Identify which cell holds the provided text, then report its (x, y) central coordinate. 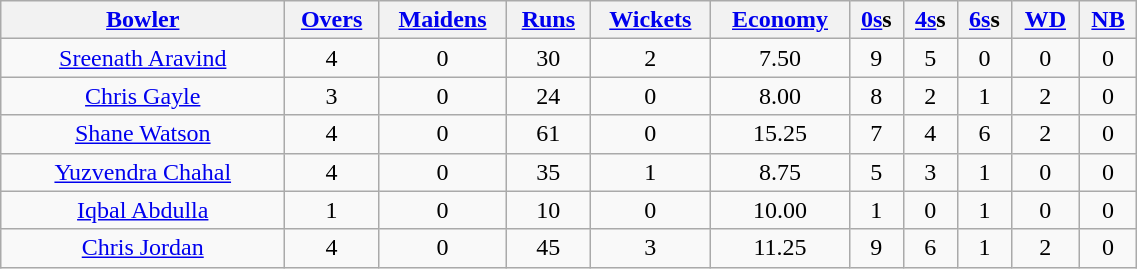
Sreenath Aravind (143, 58)
Shane Watson (143, 134)
Chris Gayle (143, 96)
Economy (780, 20)
8.00 (780, 96)
Wickets (650, 20)
8.75 (780, 172)
35 (548, 172)
Maidens (442, 20)
Runs (548, 20)
15.25 (780, 134)
10 (548, 210)
45 (548, 248)
10.00 (780, 210)
7.50 (780, 58)
7 (876, 134)
NB (1108, 20)
Chris Jordan (143, 248)
8 (876, 96)
WD (1045, 20)
61 (548, 134)
11.25 (780, 248)
30 (548, 58)
Iqbal Abdulla (143, 210)
Yuzvendra Chahal (143, 172)
6ss (984, 20)
24 (548, 96)
Bowler (143, 20)
4ss (930, 20)
Overs (332, 20)
0ss (876, 20)
